From the cell containing the given text, extract its center point as [X, Y] coordinate. 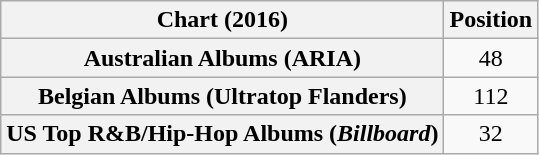
Australian Albums (ARIA) [222, 58]
Chart (2016) [222, 20]
Belgian Albums (Ultratop Flanders) [222, 96]
48 [491, 58]
112 [491, 96]
Position [491, 20]
US Top R&B/Hip-Hop Albums (Billboard) [222, 134]
32 [491, 134]
